Return the [X, Y] coordinate for the center point of the cell that contains the specified text.  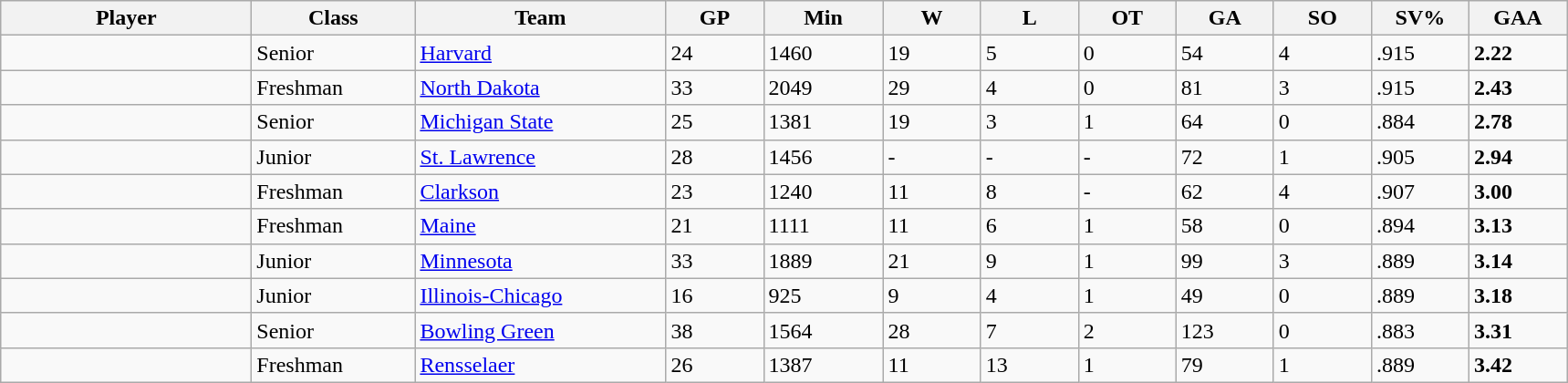
25 [715, 122]
13 [1029, 365]
SO [1323, 18]
2.94 [1518, 157]
29 [932, 88]
Class [334, 18]
72 [1224, 157]
1240 [823, 191]
23 [715, 191]
1460 [823, 53]
79 [1224, 365]
925 [823, 295]
.884 [1419, 122]
.894 [1419, 226]
Illinois-Chicago [540, 295]
.883 [1419, 330]
Clarkson [540, 191]
24 [715, 53]
5 [1029, 53]
1889 [823, 261]
Michigan State [540, 122]
Team [540, 18]
7 [1029, 330]
3.00 [1518, 191]
3.13 [1518, 226]
Min [823, 18]
Rensselaer [540, 365]
123 [1224, 330]
GAA [1518, 18]
2.22 [1518, 53]
3.31 [1518, 330]
58 [1224, 226]
1564 [823, 330]
81 [1224, 88]
L [1029, 18]
99 [1224, 261]
38 [715, 330]
62 [1224, 191]
16 [715, 295]
1111 [823, 226]
2049 [823, 88]
St. Lawrence [540, 157]
OT [1127, 18]
1387 [823, 365]
54 [1224, 53]
2 [1127, 330]
North Dakota [540, 88]
8 [1029, 191]
26 [715, 365]
64 [1224, 122]
49 [1224, 295]
Maine [540, 226]
.905 [1419, 157]
3.18 [1518, 295]
SV% [1419, 18]
2.78 [1518, 122]
6 [1029, 226]
GP [715, 18]
3.42 [1518, 365]
W [932, 18]
3.14 [1518, 261]
Minnesota [540, 261]
.907 [1419, 191]
1381 [823, 122]
Player [126, 18]
2.43 [1518, 88]
GA [1224, 18]
Bowling Green [540, 330]
Harvard [540, 53]
1456 [823, 157]
